Extract the (X, Y) coordinate from the center of the cell holding the provided text.  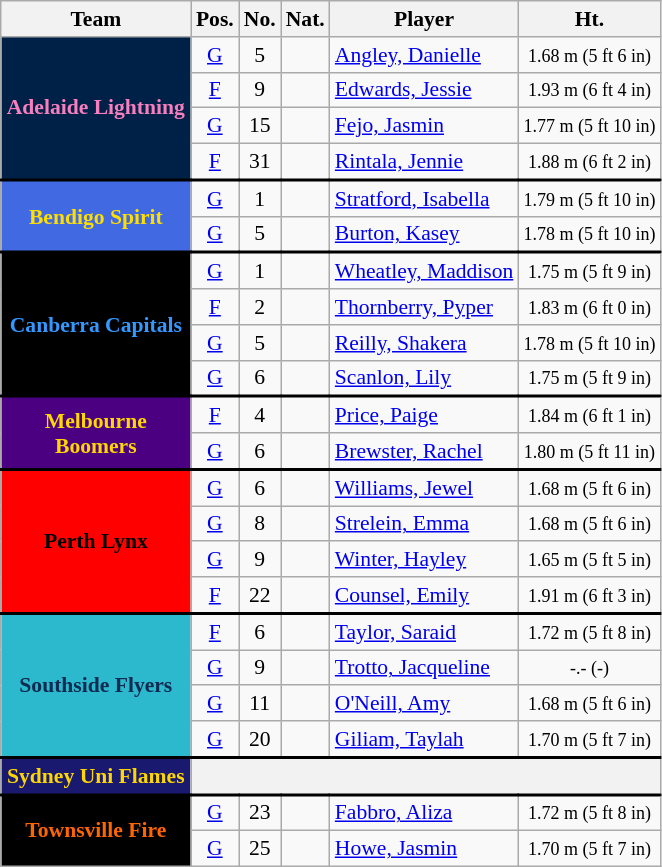
11 (260, 704)
Trotto, Jacqueline (424, 668)
No. (260, 19)
Sydney Uni Flames (96, 776)
1.65 m (5 ft 5 in) (589, 560)
Player (424, 19)
Howe, Jasmin (424, 849)
O'Neill, Amy (424, 704)
Team (96, 19)
Perth Lynx (96, 542)
Rintala, Jennie (424, 162)
Strelein, Emma (424, 524)
2 (260, 307)
Pos. (215, 19)
Scanlon, Lily (424, 378)
Angley, Danielle (424, 55)
Reilly, Shakera (424, 343)
Wheatley, Maddison (424, 271)
Giliam, Taylah (424, 739)
Bendigo Spirit (96, 216)
Taylor, Saraid (424, 632)
31 (260, 162)
23 (260, 813)
1.88 m (6 ft 2 in) (589, 162)
1.77 m (5 ft 10 in) (589, 126)
25 (260, 849)
Townsville Fire (96, 831)
Price, Paige (424, 415)
1.84 m (6 ft 1 in) (589, 415)
8 (260, 524)
Southside Flyers (96, 686)
Adelaide Lightning (96, 108)
15 (260, 126)
1.93 m (6 ft 4 in) (589, 90)
Stratford, Isabella (424, 198)
Williams, Jewel (424, 488)
20 (260, 739)
Burton, Kasey (424, 234)
Thornberry, Pyper (424, 307)
Winter, Hayley (424, 560)
Canberra Capitals (96, 325)
1.91 m (6 ft 3 in) (589, 595)
Fabbro, Aliza (424, 813)
22 (260, 595)
1.83 m (6 ft 0 in) (589, 307)
Melbourne Boomers (96, 434)
Ht. (589, 19)
4 (260, 415)
Counsel, Emily (424, 595)
-.- (-) (589, 668)
Nat. (306, 19)
Brewster, Rachel (424, 451)
Fejo, Jasmin (424, 126)
1.79 m (5 ft 10 in) (589, 198)
1.80 m (5 ft 11 in) (589, 451)
Edwards, Jessie (424, 90)
